Capture the cell that displays the provided text and extract its (x, y) central coordinate. 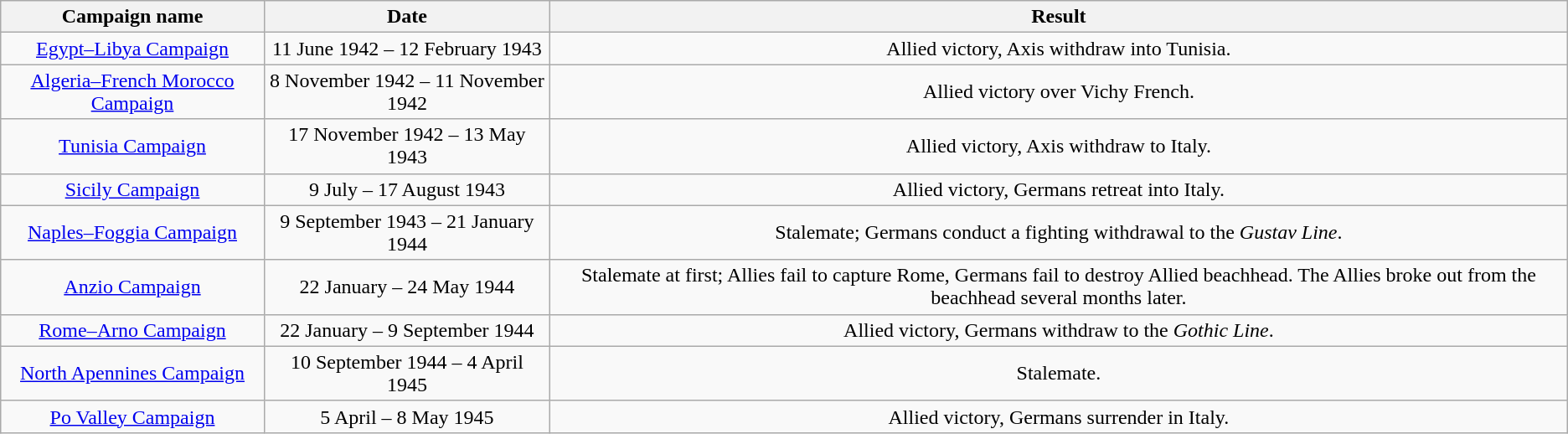
Stalemate. (1059, 374)
Allied victory, Germans withdraw to the Gothic Line. (1059, 330)
5 April – 8 May 1945 (407, 416)
Rome–Arno Campaign (132, 330)
Stalemate; Germans conduct a fighting withdrawal to the Gustav Line. (1059, 233)
Result (1059, 17)
9 July – 17 August 1943 (407, 189)
Allied victory, Axis withdraw to Italy. (1059, 146)
Date (407, 17)
Allied victory over Vichy French. (1059, 92)
Allied victory, Germans surrender in Italy. (1059, 416)
Algeria–French Morocco Campaign (132, 92)
22 January – 24 May 1944 (407, 287)
Sicily Campaign (132, 189)
Tunisia Campaign (132, 146)
11 June 1942 – 12 February 1943 (407, 49)
Naples–Foggia Campaign (132, 233)
8 November 1942 – 11 November 1942 (407, 92)
Allied victory, Germans retreat into Italy. (1059, 189)
10 September 1944 – 4 April 1945 (407, 374)
Po Valley Campaign (132, 416)
9 September 1943 – 21 January 1944 (407, 233)
Egypt–Libya Campaign (132, 49)
22 January – 9 September 1944 (407, 330)
Campaign name (132, 17)
Allied victory, Axis withdraw into Tunisia. (1059, 49)
North Apennines Campaign (132, 374)
Anzio Campaign (132, 287)
17 November 1942 – 13 May 1943 (407, 146)
